Pinpoint the cell where the given text exists, returning its (x, y) midpoint coordinate. 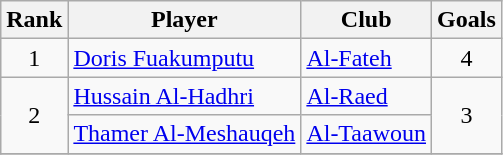
1 (34, 58)
Al-Fateh (366, 58)
Player (184, 20)
Al-Raed (366, 96)
Rank (34, 20)
Doris Fuakumputu (184, 58)
Thamer Al-Meshauqeh (184, 134)
2 (34, 115)
Goals (467, 20)
4 (467, 58)
3 (467, 115)
Club (366, 20)
Hussain Al-Hadhri (184, 96)
Al-Taawoun (366, 134)
